Return [x, y] of the center of cell containing provided text 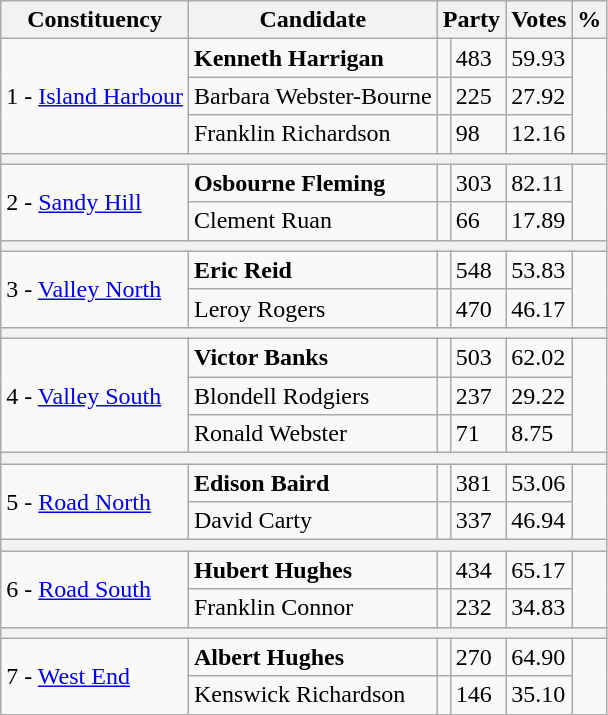
Blondell Rodgiers [312, 395]
Constituency [95, 20]
65.17 [539, 570]
270 [478, 657]
71 [478, 434]
Albert Hughes [312, 657]
Kenswick Richardson [312, 695]
Franklin Connor [312, 608]
503 [478, 357]
237 [478, 395]
Candidate [312, 20]
6 - Road South [95, 589]
Barbara Webster-Bourne [312, 96]
62.02 [539, 357]
17.89 [539, 221]
8.75 [539, 434]
Hubert Hughes [312, 570]
470 [478, 308]
5 - Road North [95, 502]
Clement Ruan [312, 221]
Franklin Richardson [312, 134]
381 [478, 483]
225 [478, 96]
59.93 [539, 58]
434 [478, 570]
82.11 [539, 183]
53.83 [539, 270]
12.16 [539, 134]
27.92 [539, 96]
66 [478, 221]
1 - Island Harbour [95, 96]
46.17 [539, 308]
35.10 [539, 695]
% [590, 20]
Eric Reid [312, 270]
7 - West End [95, 676]
3 - Valley North [95, 289]
Ronald Webster [312, 434]
232 [478, 608]
548 [478, 270]
Edison Baird [312, 483]
David Carty [312, 521]
Osbourne Fleming [312, 183]
98 [478, 134]
Votes [539, 20]
Leroy Rogers [312, 308]
Kenneth Harrigan [312, 58]
Victor Banks [312, 357]
34.83 [539, 608]
Party [471, 20]
29.22 [539, 395]
146 [478, 695]
483 [478, 58]
64.90 [539, 657]
337 [478, 521]
4 - Valley South [95, 395]
303 [478, 183]
46.94 [539, 521]
2 - Sandy Hill [95, 202]
53.06 [539, 483]
